Find where the given text appears and provide that cell's center as [x, y] coordinate. 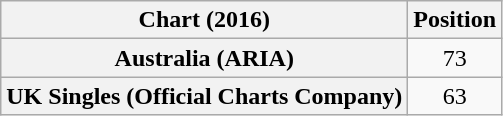
Australia (ARIA) [204, 58]
Chart (2016) [204, 20]
63 [455, 96]
Position [455, 20]
73 [455, 58]
UK Singles (Official Charts Company) [204, 96]
